Return [X, Y] of the center of cell containing provided text 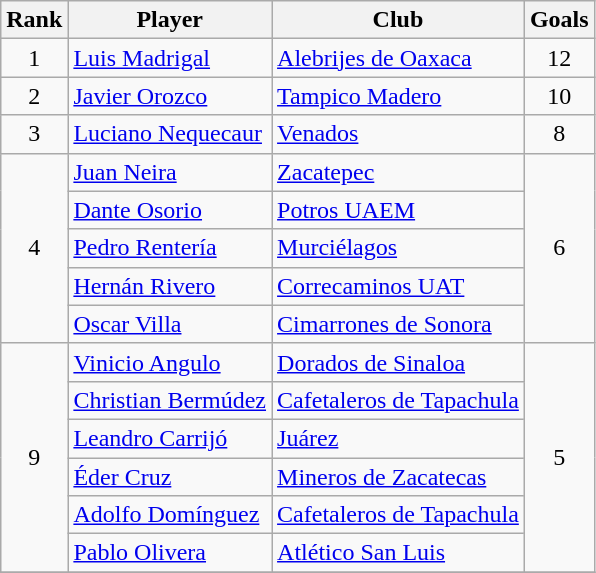
1 [34, 58]
Christian Bermúdez [170, 400]
Pablo Olivera [170, 553]
Dante Osorio [170, 210]
Oscar Villa [170, 324]
Murciélagos [398, 248]
9 [34, 457]
Dorados de Sinaloa [398, 362]
Vinicio Angulo [170, 362]
Mineros de Zacatecas [398, 477]
Alebrijes de Oaxaca [398, 58]
Club [398, 20]
Pedro Rentería [170, 248]
3 [34, 134]
Correcaminos UAT [398, 286]
12 [559, 58]
10 [559, 96]
Cimarrones de Sonora [398, 324]
Leandro Carrijó [170, 438]
Tampico Madero [398, 96]
Zacatepec [398, 172]
Atlético San Luis [398, 553]
Juárez [398, 438]
Player [170, 20]
4 [34, 248]
Éder Cruz [170, 477]
8 [559, 134]
Juan Neira [170, 172]
2 [34, 96]
Rank [34, 20]
Adolfo Domínguez [170, 515]
Luis Madrigal [170, 58]
Luciano Nequecaur [170, 134]
Venados [398, 134]
Hernán Rivero [170, 286]
6 [559, 248]
Goals [559, 20]
Javier Orozco [170, 96]
Potros UAEM [398, 210]
5 [559, 457]
